Determine the [x, y] coordinate at the center of the cell enclosing the given text.  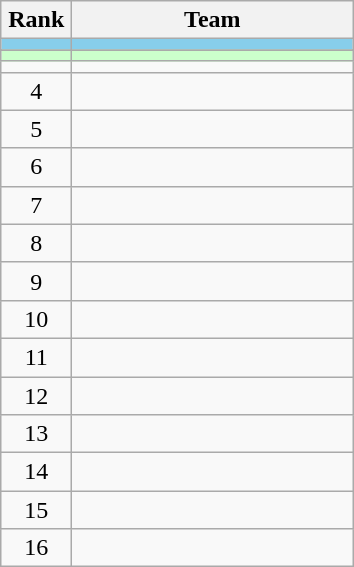
13 [36, 434]
7 [36, 205]
Team [212, 20]
16 [36, 548]
11 [36, 357]
14 [36, 472]
5 [36, 129]
10 [36, 319]
6 [36, 167]
8 [36, 243]
15 [36, 510]
Rank [36, 20]
9 [36, 281]
12 [36, 395]
4 [36, 91]
